Locate the cell with the specified text and output its [x, y] center coordinate. 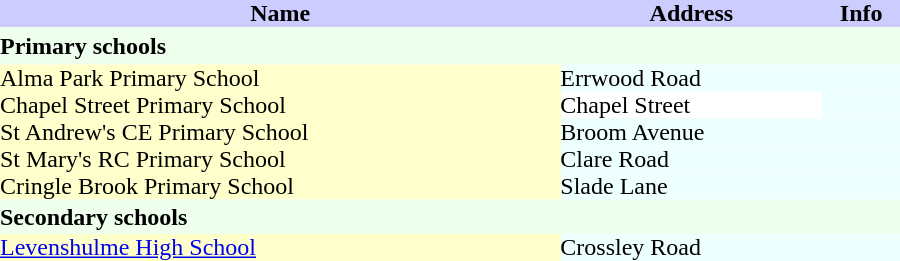
Errwood Road [691, 78]
Levenshulme High School [280, 248]
St Mary's RC Primary School [280, 160]
Info [861, 14]
Primary schools [450, 46]
Clare Road [691, 160]
Cringle Brook Primary School [280, 186]
Name [280, 14]
Crossley Road [691, 248]
Chapel Street Primary School [280, 106]
Chapel Street [691, 106]
St Andrew's CE Primary School [280, 132]
Address [691, 14]
Broom Avenue [691, 132]
Secondary schools [450, 217]
Slade Lane [691, 186]
Alma Park Primary School [280, 78]
